Locate the cell with the specified text and output its [x, y] center coordinate. 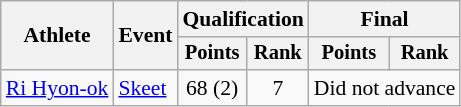
Skeet [145, 88]
Athlete [58, 36]
Ri Hyon-ok [58, 88]
Did not advance [385, 88]
Final [385, 19]
Event [145, 36]
Qualification [244, 19]
68 (2) [212, 88]
7 [278, 88]
